Provide the (x, y) coordinate of the cell's center where the given text is located.  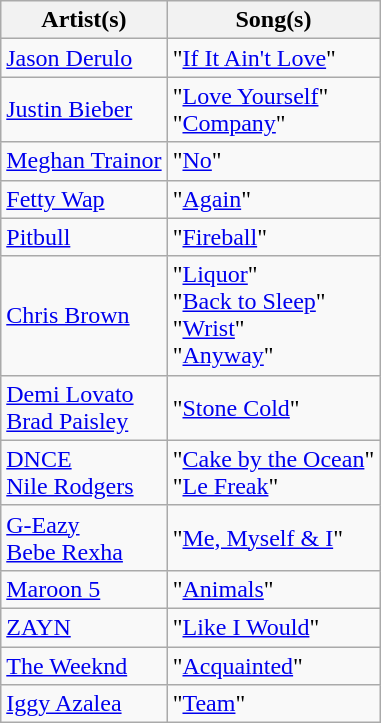
Maroon 5 (84, 589)
Chris Brown (84, 316)
The Weeknd (84, 665)
"Cake by the Ocean""Le Freak" (274, 472)
Pitbull (84, 237)
Song(s) (274, 20)
Meghan Trainor (84, 161)
"Stone Cold" (274, 408)
"Again" (274, 199)
"Love Yourself""Company" (274, 110)
"If It Ain't Love" (274, 58)
Jason Derulo (84, 58)
G-EazyBebe Rexha (84, 538)
Justin Bieber (84, 110)
"Me, Myself & I" (274, 538)
"Fireball" (274, 237)
DNCENile Rodgers (84, 472)
Artist(s) (84, 20)
"Liquor""Back to Sleep""Wrist""Anyway" (274, 316)
"Animals" (274, 589)
"Team" (274, 704)
"Like I Would" (274, 627)
Demi LovatoBrad Paisley (84, 408)
"Acquainted" (274, 665)
ZAYN (84, 627)
Iggy Azalea (84, 704)
Fetty Wap (84, 199)
"No" (274, 161)
